Determine the (X, Y) coordinate at the center of the cell enclosing the given text.  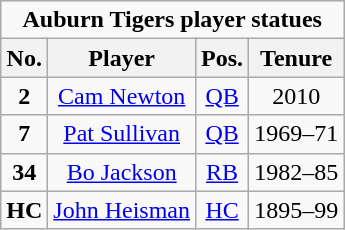
Player (122, 58)
RB (222, 172)
Tenure (296, 58)
34 (24, 172)
No. (24, 58)
2 (24, 96)
1895–99 (296, 210)
2010 (296, 96)
Pos. (222, 58)
7 (24, 134)
Bo Jackson (122, 172)
John Heisman (122, 210)
Pat Sullivan (122, 134)
Cam Newton (122, 96)
1969–71 (296, 134)
1982–85 (296, 172)
Auburn Tigers player statues (172, 20)
